For the text-containing cell, return its midpoint in (X, Y) coordinate format. 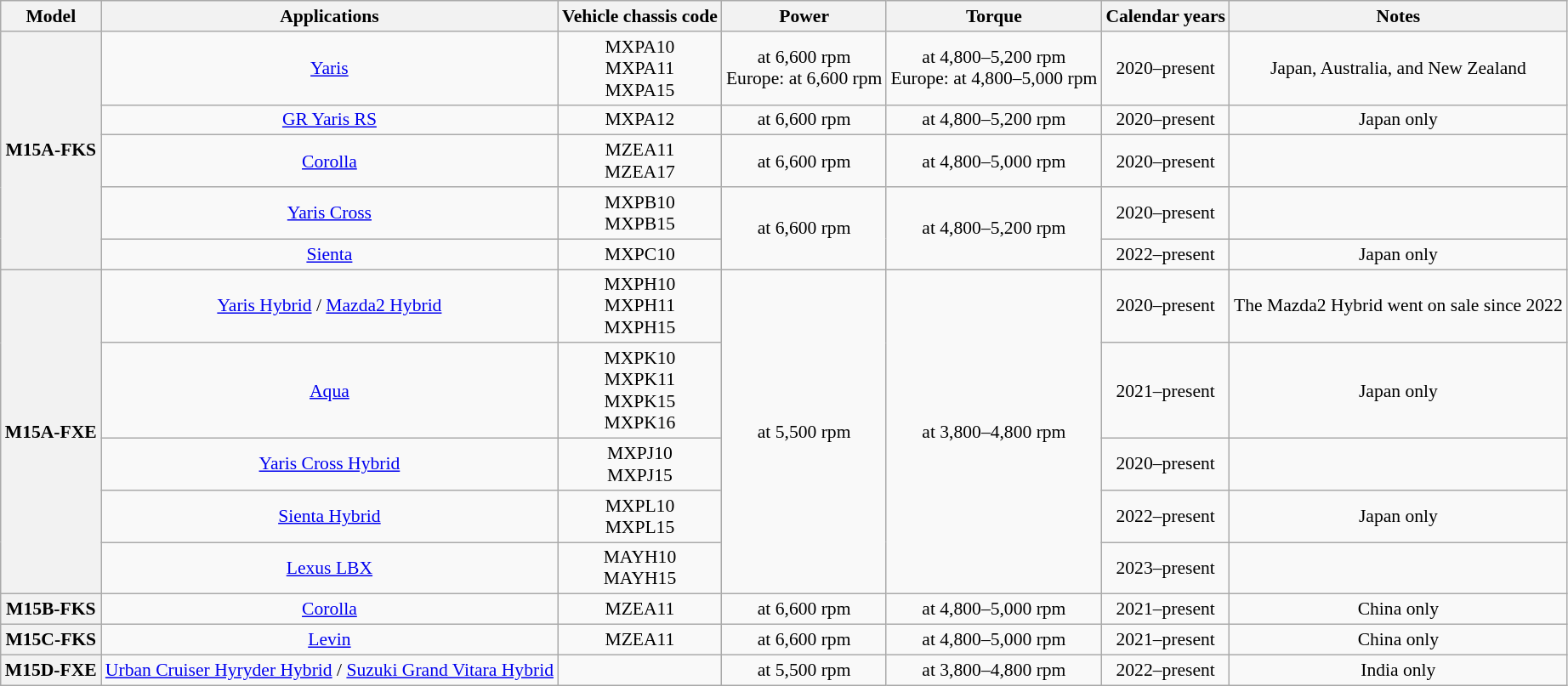
Model (51, 16)
MXPB10MXPB15 (639, 213)
MAYH10MAYH15 (639, 568)
Aqua (330, 391)
MXPH10MXPH11MXPH15 (639, 306)
M15A-FKS (51, 150)
MXPA12 (639, 120)
at 6,600 rpmEurope: at 6,600 rpm (804, 68)
Notes (1398, 16)
India only (1398, 670)
Applications (330, 16)
Sienta Hybrid (330, 517)
Yaris (330, 68)
Urban Cruiser Hyryder Hybrid / Suzuki Grand Vitara Hybrid (330, 670)
Sienta (330, 254)
M15D-FXE (51, 670)
The Mazda2 Hybrid went on sale since 2022 (1398, 306)
Torque (993, 16)
M15B-FKS (51, 609)
MXPK10MXPK11MXPK15MXPK16 (639, 391)
Vehicle chassis code (639, 16)
Japan, Australia, and New Zealand (1398, 68)
Yaris Hybrid / Mazda2 Hybrid (330, 306)
M15A-FXE (51, 432)
2023–present (1165, 568)
Levin (330, 640)
MXPA10MXPA11MXPA15 (639, 68)
MXPC10 (639, 254)
M15C-FKS (51, 640)
Yaris Cross (330, 213)
GR Yaris RS (330, 120)
MXPJ10MXPJ15 (639, 464)
Lexus LBX (330, 568)
Yaris Cross Hybrid (330, 464)
Calendar years (1165, 16)
MXPL10MXPL15 (639, 517)
MZEA11MZEA17 (639, 162)
Power (804, 16)
at 4,800–5,200 rpmEurope: at 4,800–5,000 rpm (993, 68)
